Output the (x, y) coordinate of the center of the cell containing the given text.  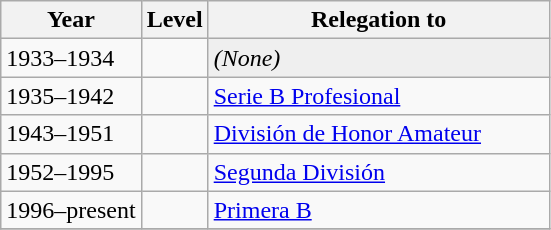
1935–1942 (71, 96)
1952–1995 (71, 172)
1943–1951 (71, 134)
Year (71, 20)
Serie B Profesional (378, 96)
Primera B (378, 210)
División de Honor Amateur (378, 134)
(None) (378, 58)
1996–present (71, 210)
Segunda División (378, 172)
1933–1934 (71, 58)
Relegation to (378, 20)
Level (174, 20)
